Locate the cell with the specified text and output its (X, Y) center coordinate. 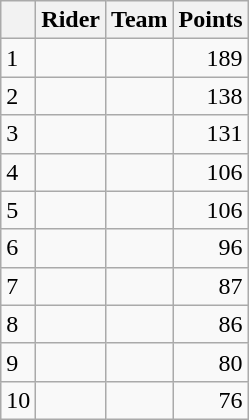
Points (210, 20)
87 (210, 286)
189 (210, 58)
10 (18, 400)
138 (210, 96)
131 (210, 134)
5 (18, 210)
7 (18, 286)
8 (18, 324)
2 (18, 96)
76 (210, 400)
6 (18, 248)
9 (18, 362)
Rider (71, 20)
96 (210, 248)
4 (18, 172)
80 (210, 362)
1 (18, 58)
Team (140, 20)
86 (210, 324)
3 (18, 134)
